Locate the cell with the specified text and output its (X, Y) center coordinate. 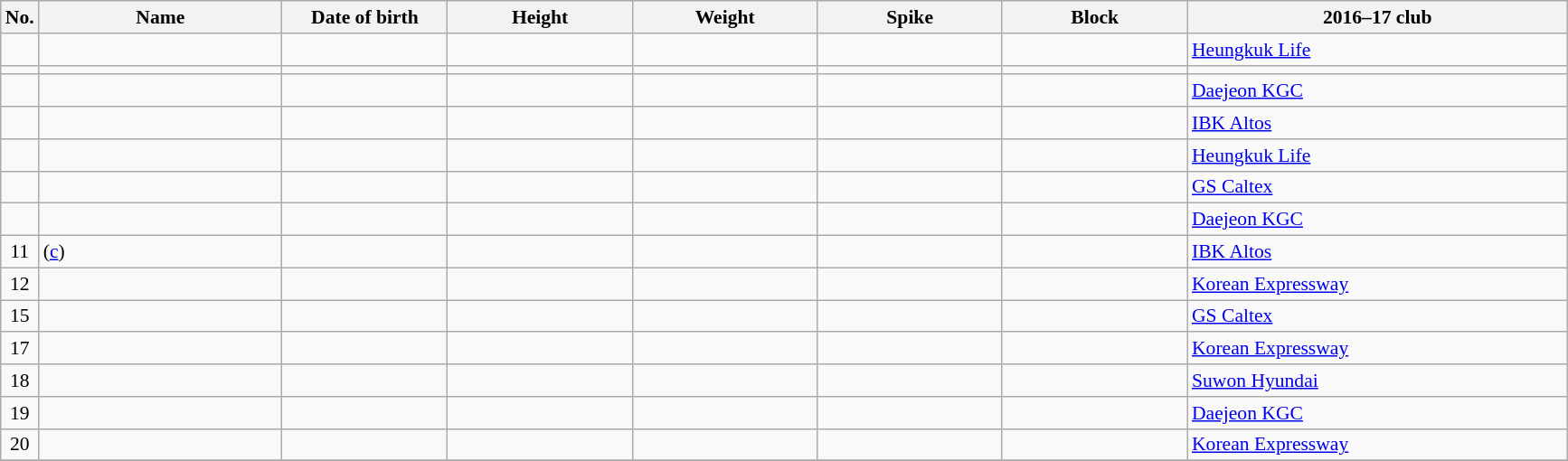
15 (20, 316)
Name (161, 17)
18 (20, 381)
12 (20, 284)
Height (541, 17)
Weight (725, 17)
Suwon Hyundai (1378, 381)
Block (1094, 17)
Date of birth (365, 17)
11 (20, 252)
No. (20, 17)
2016–17 club (1378, 17)
17 (20, 349)
Spike (910, 17)
(c) (161, 252)
20 (20, 445)
19 (20, 413)
